Capture the cell that displays the provided text and extract its [x, y] central coordinate. 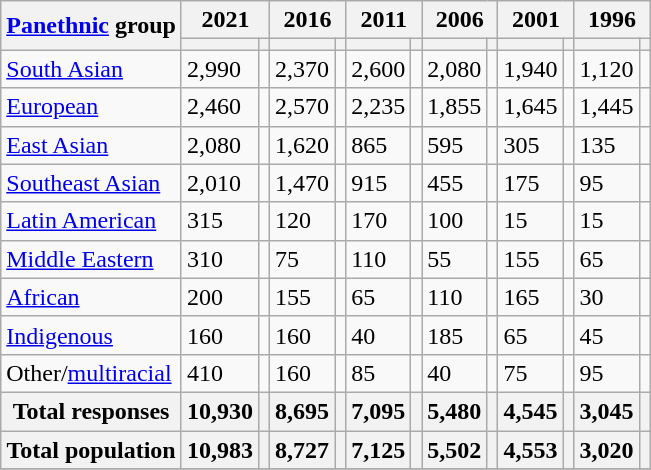
45 [606, 335]
7,125 [378, 449]
915 [378, 183]
Total population [92, 449]
Panethnic group [92, 26]
Southeast Asian [92, 183]
Middle Eastern [92, 259]
2,370 [302, 69]
3,045 [606, 411]
135 [606, 145]
2006 [460, 20]
2,460 [220, 107]
2016 [308, 20]
455 [454, 183]
2,010 [220, 183]
East Asian [92, 145]
8,695 [302, 411]
Indigenous [92, 335]
8,727 [302, 449]
2021 [225, 20]
2,600 [378, 69]
2,990 [220, 69]
1,940 [530, 69]
165 [530, 297]
Total responses [92, 411]
2001 [536, 20]
865 [378, 145]
1,855 [454, 107]
South Asian [92, 69]
175 [530, 183]
315 [220, 221]
3,020 [606, 449]
595 [454, 145]
410 [220, 373]
1996 [612, 20]
Other/multiracial [92, 373]
305 [530, 145]
120 [302, 221]
European [92, 107]
2,570 [302, 107]
170 [378, 221]
2,235 [378, 107]
30 [606, 297]
2011 [384, 20]
85 [378, 373]
5,480 [454, 411]
7,095 [378, 411]
4,553 [530, 449]
5,502 [454, 449]
1,445 [606, 107]
10,930 [220, 411]
1,120 [606, 69]
100 [454, 221]
310 [220, 259]
10,983 [220, 449]
African [92, 297]
200 [220, 297]
185 [454, 335]
1,470 [302, 183]
4,545 [530, 411]
55 [454, 259]
1,645 [530, 107]
Latin American [92, 221]
1,620 [302, 145]
